Output the (x, y) coordinate of the center of the cell containing the given text.  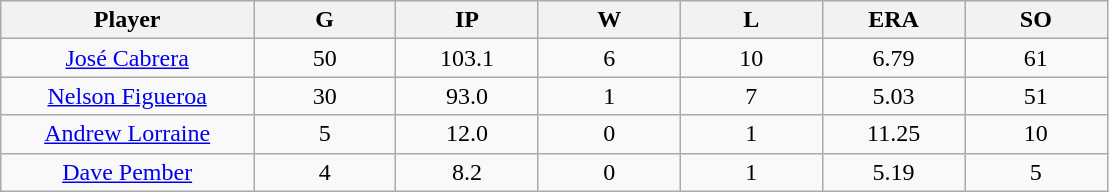
G (325, 20)
Nelson Figueroa (128, 96)
103.1 (467, 58)
5.03 (893, 96)
ERA (893, 20)
W (609, 20)
50 (325, 58)
7 (751, 96)
51 (1036, 96)
L (751, 20)
11.25 (893, 134)
8.2 (467, 172)
30 (325, 96)
12.0 (467, 134)
José Cabrera (128, 58)
6 (609, 58)
61 (1036, 58)
Dave Pember (128, 172)
6.79 (893, 58)
SO (1036, 20)
5.19 (893, 172)
Andrew Lorraine (128, 134)
4 (325, 172)
93.0 (467, 96)
Player (128, 20)
IP (467, 20)
